Locate the cell with the specified text and output its (x, y) center coordinate. 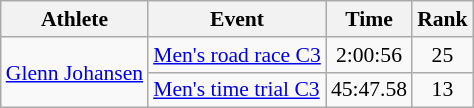
Glenn Johansen (74, 72)
45:47.58 (369, 90)
Time (369, 19)
Athlete (74, 19)
25 (442, 55)
2:00:56 (369, 55)
Event (237, 19)
Men's time trial C3 (237, 90)
Rank (442, 19)
13 (442, 90)
Men's road race C3 (237, 55)
